Determine the (X, Y) coordinate at the center of the cell enclosing the given text.  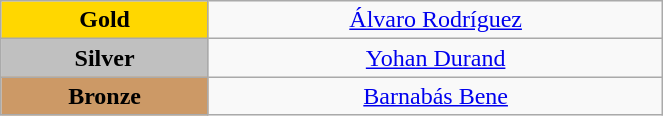
Yohan Durand (435, 58)
Barnabás Bene (435, 96)
Silver (105, 58)
Gold (105, 20)
Bronze (105, 96)
Álvaro Rodríguez (435, 20)
